Identify which cell holds the provided text, then report its (X, Y) central coordinate. 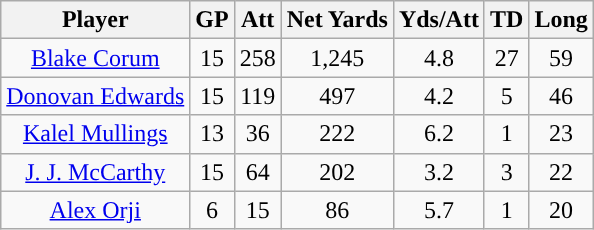
Donovan Edwards (96, 96)
5 (506, 96)
27 (506, 58)
222 (337, 134)
46 (561, 96)
64 (258, 172)
3 (506, 172)
497 (337, 96)
Att (258, 20)
6 (212, 210)
TD (506, 20)
202 (337, 172)
258 (258, 58)
4.2 (438, 96)
13 (212, 134)
5.7 (438, 210)
Player (96, 20)
Yds/Att (438, 20)
22 (561, 172)
59 (561, 58)
119 (258, 96)
J. J. McCarthy (96, 172)
20 (561, 210)
6.2 (438, 134)
Kalel Mullings (96, 134)
Blake Corum (96, 58)
3.2 (438, 172)
1,245 (337, 58)
Net Yards (337, 20)
Alex Orji (96, 210)
4.8 (438, 58)
Long (561, 20)
GP (212, 20)
36 (258, 134)
23 (561, 134)
86 (337, 210)
